Identify which cell holds the provided text, then report its (X, Y) central coordinate. 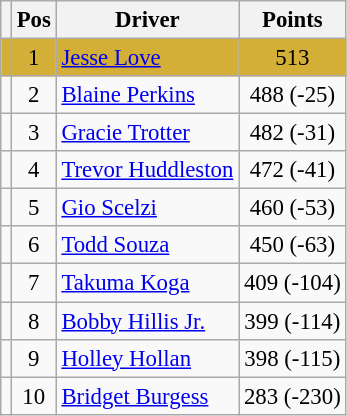
482 (-31) (292, 133)
7 (34, 283)
488 (-25) (292, 95)
399 (-114) (292, 321)
1 (34, 58)
398 (-115) (292, 358)
5 (34, 208)
Jesse Love (148, 58)
409 (-104) (292, 283)
10 (34, 396)
Bridget Burgess (148, 396)
513 (292, 58)
4 (34, 170)
6 (34, 245)
3 (34, 133)
Takuma Koga (148, 283)
Bobby Hillis Jr. (148, 321)
Holley Hollan (148, 358)
450 (-63) (292, 245)
460 (-53) (292, 208)
283 (-230) (292, 396)
Trevor Huddleston (148, 170)
2 (34, 95)
8 (34, 321)
Points (292, 20)
Todd Souza (148, 245)
Gio Scelzi (148, 208)
472 (-41) (292, 170)
Gracie Trotter (148, 133)
Pos (34, 20)
9 (34, 358)
Driver (148, 20)
Blaine Perkins (148, 95)
